Capture the cell that displays the provided text and extract its [X, Y] central coordinate. 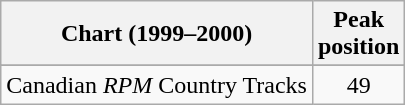
Peakposition [358, 34]
Canadian RPM Country Tracks [157, 85]
Chart (1999–2000) [157, 34]
49 [358, 85]
